Pinpoint the cell where the given text exists, returning its (x, y) midpoint coordinate. 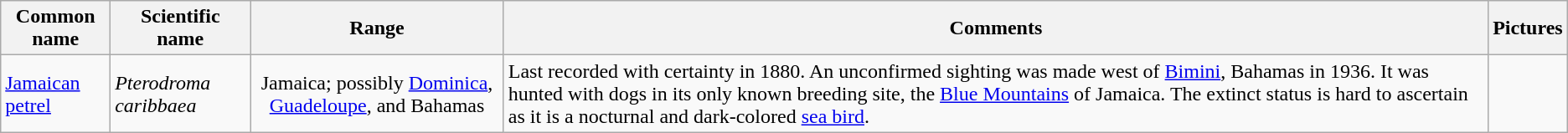
Range (377, 28)
Jamaican petrel (55, 94)
Jamaica; possibly Dominica, Guadeloupe, and Bahamas (377, 94)
Pictures (1528, 28)
Pterodroma caribbaea (181, 94)
Comments (995, 28)
Scientific name (181, 28)
Common name (55, 28)
